Scan for the cell matching the given text and deliver its (X, Y) coordinate at center. 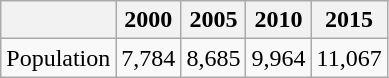
2015 (349, 20)
7,784 (148, 58)
2000 (148, 20)
Population (58, 58)
2010 (278, 20)
9,964 (278, 58)
2005 (214, 20)
8,685 (214, 58)
11,067 (349, 58)
